Locate the cell with the specified text and output its [X, Y] center coordinate. 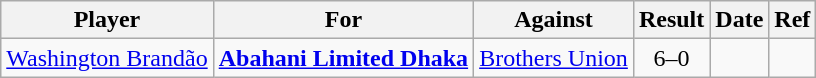
Against [554, 20]
Washington Brandão [107, 58]
Abahani Limited Dhaka [343, 58]
For [343, 20]
Date [740, 20]
6–0 [671, 58]
Brothers Union [554, 58]
Player [107, 20]
Ref [792, 20]
Result [671, 20]
